Detect which cell encompasses the target text, then output its (X, Y) center coordinate. 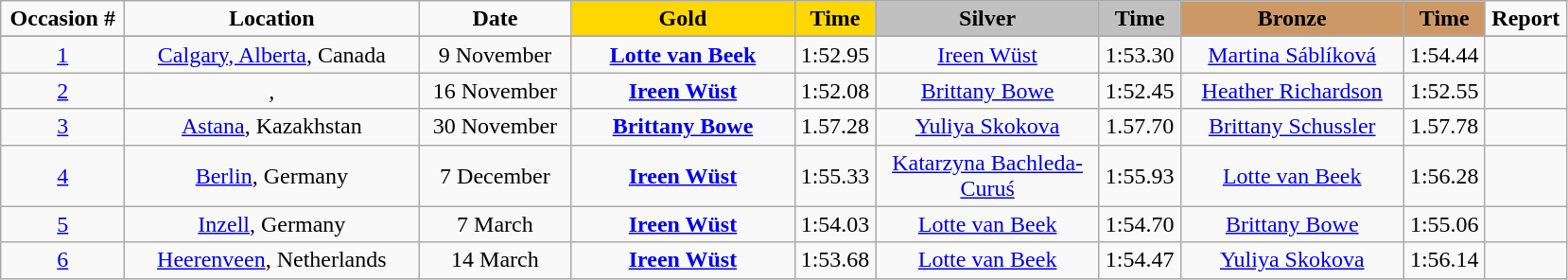
1:52.95 (835, 55)
Date (496, 19)
Inzell, Germany (272, 224)
Gold (683, 19)
1.57.70 (1140, 127)
5 (62, 224)
1:54.03 (835, 224)
Astana, Kazakhstan (272, 127)
3 (62, 127)
30 November (496, 127)
Katarzyna Bachleda-Curuś (987, 176)
Location (272, 19)
7 March (496, 224)
1:52.08 (835, 91)
Report (1525, 19)
1.57.28 (835, 127)
1.57.78 (1444, 127)
1:56.14 (1444, 260)
1:53.30 (1140, 55)
Brittany Schussler (1292, 127)
1:54.44 (1444, 55)
1:53.68 (835, 260)
9 November (496, 55)
1:54.47 (1140, 260)
Heerenveen, Netherlands (272, 260)
16 November (496, 91)
Berlin, Germany (272, 176)
1:55.93 (1140, 176)
7 December (496, 176)
6 (62, 260)
Bronze (1292, 19)
1:52.55 (1444, 91)
1:55.33 (835, 176)
Calgary, Alberta, Canada (272, 55)
Martina Sáblíková (1292, 55)
1 (62, 55)
, (272, 91)
Silver (987, 19)
2 (62, 91)
4 (62, 176)
Heather Richardson (1292, 91)
1:55.06 (1444, 224)
Occasion # (62, 19)
1:56.28 (1444, 176)
14 March (496, 260)
1:54.70 (1140, 224)
1:52.45 (1140, 91)
